Capture the cell that displays the provided text and extract its [X, Y] central coordinate. 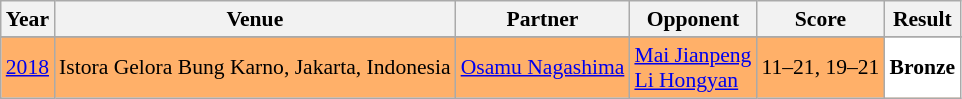
Bronze [922, 68]
Istora Gelora Bung Karno, Jakarta, Indonesia [255, 68]
Result [922, 19]
11–21, 19–21 [820, 68]
Venue [255, 19]
2018 [28, 68]
Year [28, 19]
Osamu Nagashima [543, 68]
Partner [543, 19]
Mai Jianpeng Li Hongyan [692, 68]
Opponent [692, 19]
Score [820, 19]
